Return the (X, Y) coordinate for the center point of the cell that contains the specified text.  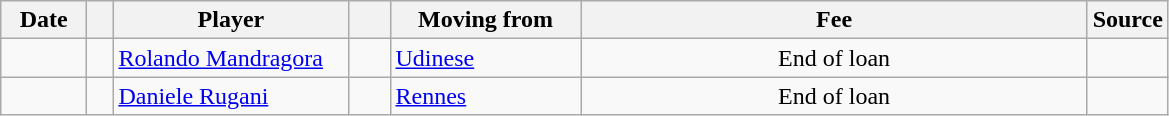
Daniele Rugani (231, 96)
Moving from (486, 20)
Player (231, 20)
Date (44, 20)
Rennes (486, 96)
Rolando Mandragora (231, 58)
Source (1128, 20)
Udinese (486, 58)
Fee (834, 20)
